Return the (x, y) coordinate for the center point of the cell that contains the specified text.  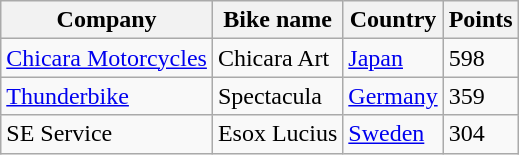
Spectacula (277, 96)
Company (107, 20)
304 (480, 134)
Chicara Art (277, 58)
SE Service (107, 134)
Japan (393, 58)
Sweden (393, 134)
Bike name (277, 20)
359 (480, 96)
Points (480, 20)
Thunderbike (107, 96)
598 (480, 58)
Chicara Motorcycles (107, 58)
Country (393, 20)
Germany (393, 96)
Esox Lucius (277, 134)
